Locate the cell with the specified text and output its [x, y] center coordinate. 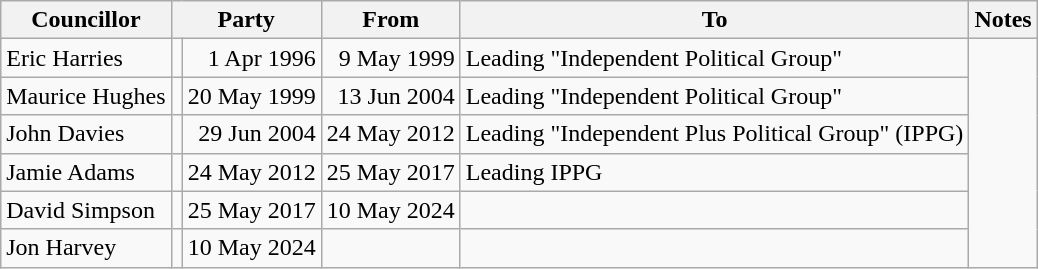
Party [246, 20]
David Simpson [86, 210]
Jamie Adams [86, 172]
1 Apr 1996 [252, 58]
Maurice Hughes [86, 96]
9 May 1999 [390, 58]
John Davies [86, 134]
Jon Harvey [86, 248]
Leading IPPG [714, 172]
From [390, 20]
20 May 1999 [252, 96]
Leading "Independent Plus Political Group" (IPPG) [714, 134]
Eric Harries [86, 58]
29 Jun 2004 [252, 134]
To [714, 20]
13 Jun 2004 [390, 96]
Councillor [86, 20]
Notes [1003, 20]
